Extract the (x, y) coordinate from the center of the cell holding the provided text.  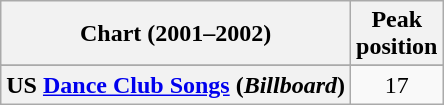
17 (397, 85)
US Dance Club Songs (Billboard) (176, 85)
Peakposition (397, 34)
Chart (2001–2002) (176, 34)
